Search for the cell housing the specified text and yield its [x, y] center coordinate. 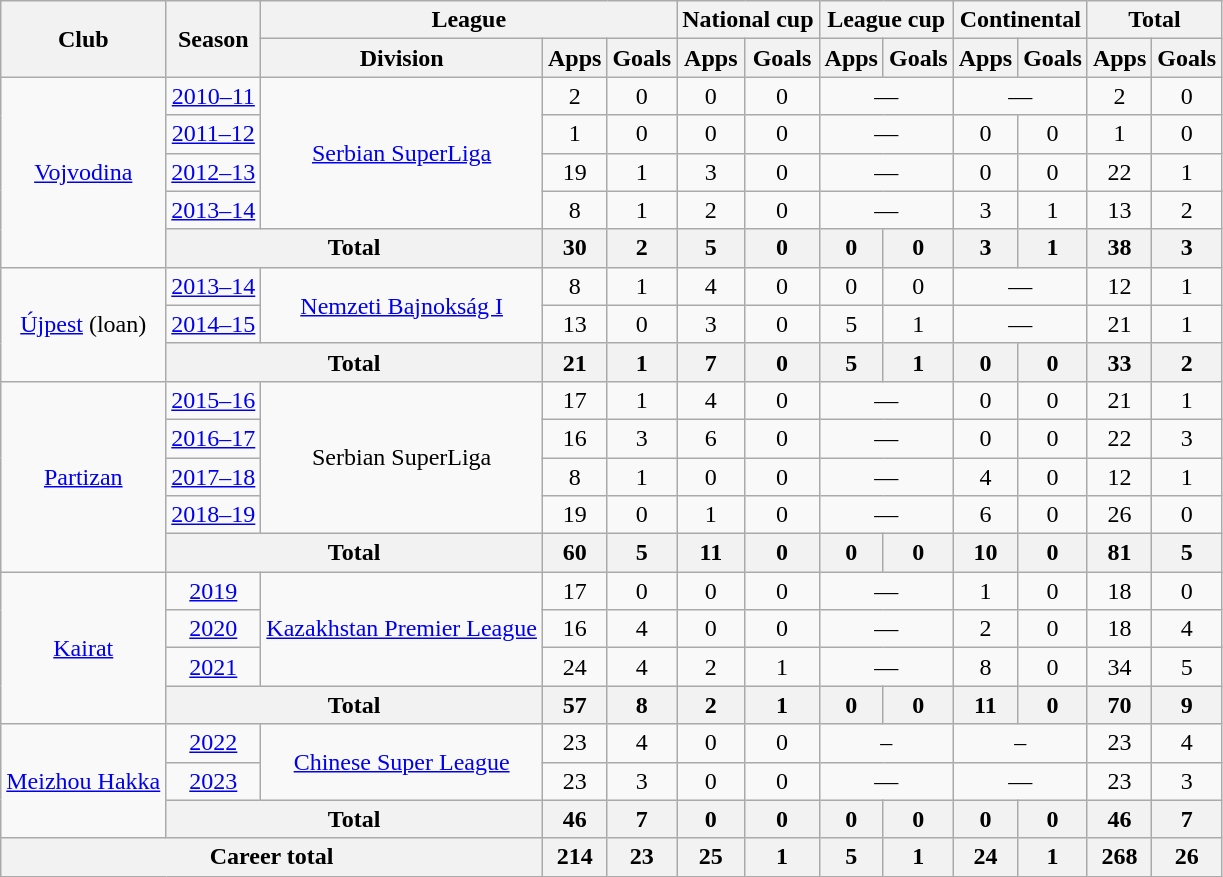
2011–12 [214, 134]
Meizhou Hakka [84, 781]
2015–16 [214, 400]
2012–13 [214, 172]
Chinese Super League [402, 762]
Continental [1020, 20]
2020 [214, 629]
34 [1119, 667]
25 [711, 857]
Kazakhstan Premier League [402, 629]
Nemzeti Bajnokság I [402, 305]
Kairat [84, 648]
Division [402, 58]
2017–18 [214, 477]
10 [985, 553]
2014–15 [214, 324]
57 [574, 705]
Újpest (loan) [84, 324]
Career total [272, 857]
Season [214, 39]
League [469, 20]
9 [1187, 705]
2019 [214, 591]
2016–17 [214, 438]
81 [1119, 553]
2018–19 [214, 515]
70 [1119, 705]
Vojvodina [84, 172]
2023 [214, 781]
30 [574, 248]
2010–11 [214, 96]
38 [1119, 248]
33 [1119, 362]
268 [1119, 857]
Partizan [84, 476]
National cup [748, 20]
60 [574, 553]
League cup [886, 20]
Club [84, 39]
2022 [214, 743]
214 [574, 857]
2021 [214, 667]
